Pinpoint the cell where the given text exists, returning its [X, Y] midpoint coordinate. 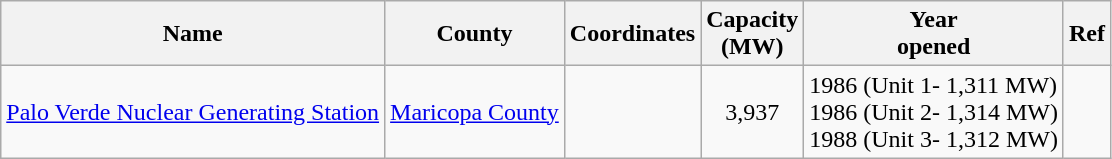
Maricopa County [475, 112]
Coordinates [632, 34]
Ref [1086, 34]
3,937 [752, 112]
Yearopened [934, 34]
1986 (Unit 1- 1,311 MW) 1986 (Unit 2- 1,314 MW) 1988 (Unit 3- 1,312 MW) [934, 112]
County [475, 34]
Name [193, 34]
Capacity(MW) [752, 34]
Palo Verde Nuclear Generating Station [193, 112]
